Return the [x, y] coordinate for the center point of the cell that contains the specified text.  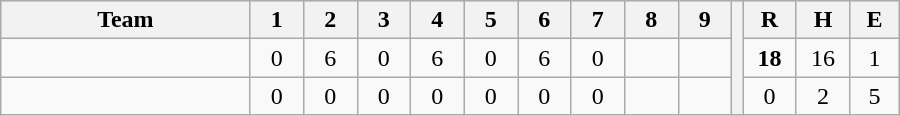
E [874, 20]
3 [384, 20]
R [770, 20]
18 [770, 58]
7 [598, 20]
9 [705, 20]
H [823, 20]
4 [438, 20]
8 [652, 20]
Team [126, 20]
16 [823, 58]
